Extract the [X, Y] coordinate from the center of the cell holding the provided text.  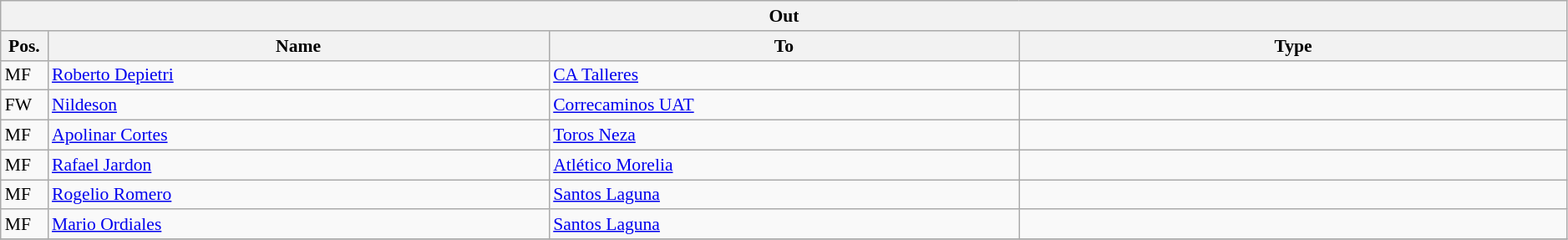
CA Talleres [784, 75]
Pos. [24, 46]
Rogelio Romero [298, 195]
Correcaminos UAT [784, 105]
To [784, 46]
Atlético Morelia [784, 165]
FW [24, 105]
Type [1293, 46]
Name [298, 46]
Toros Neza [784, 135]
Rafael Jardon [298, 165]
Nildeson [298, 105]
Roberto Depietri [298, 75]
Out [784, 16]
Apolinar Cortes [298, 135]
Mario Ordiales [298, 225]
